Identify which cell holds the provided text, then report its [x, y] central coordinate. 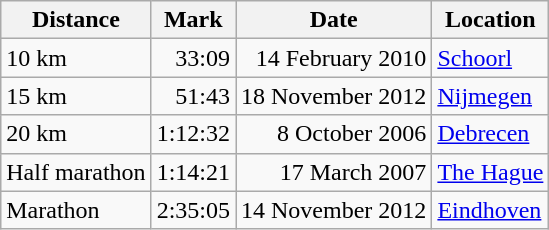
Distance [76, 20]
Debrecen [490, 134]
Mark [193, 20]
Schoorl [490, 58]
33:09 [193, 58]
2:35:05 [193, 210]
15 km [76, 96]
18 November 2012 [334, 96]
17 March 2007 [334, 172]
10 km [76, 58]
51:43 [193, 96]
The Hague [490, 172]
1:14:21 [193, 172]
Half marathon [76, 172]
14 February 2010 [334, 58]
Date [334, 20]
14 November 2012 [334, 210]
Eindhoven [490, 210]
20 km [76, 134]
Location [490, 20]
1:12:32 [193, 134]
Marathon [76, 210]
Nijmegen [490, 96]
8 October 2006 [334, 134]
